Determine the [x, y] coordinate at the center of the cell enclosing the given text.  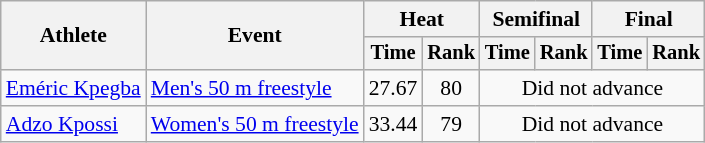
33.44 [394, 124]
Adzo Kpossi [74, 124]
Women's 50 m freestyle [255, 124]
Eméric Kpegba [74, 88]
Heat [422, 19]
79 [451, 124]
Event [255, 36]
Semifinal [536, 19]
Athlete [74, 36]
Final [648, 19]
27.67 [394, 88]
Men's 50 m freestyle [255, 88]
80 [451, 88]
